Capture the cell that displays the provided text and extract its [x, y] central coordinate. 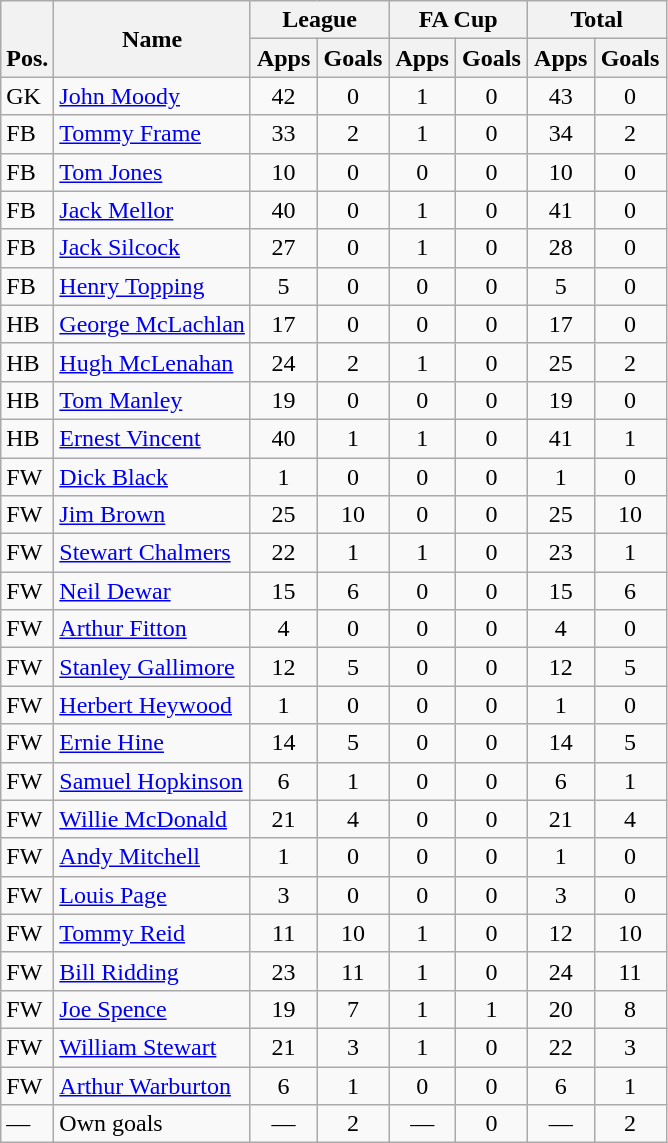
Arthur Fitton [152, 629]
Tommy Frame [152, 134]
Hugh McLenahan [152, 362]
Herbert Heywood [152, 705]
Pos. [28, 39]
7 [353, 1009]
Stewart Chalmers [152, 553]
GK [28, 96]
Total [596, 20]
League [320, 20]
William Stewart [152, 1047]
Name [152, 39]
42 [284, 96]
Tommy Reid [152, 933]
Jack Silcock [152, 248]
Louis Page [152, 895]
Ernie Hine [152, 743]
George McLachlan [152, 324]
FA Cup [458, 20]
Willie McDonald [152, 819]
Dick Black [152, 477]
Stanley Gallimore [152, 667]
33 [284, 134]
28 [560, 248]
Tom Jones [152, 172]
Tom Manley [152, 400]
Jack Mellor [152, 210]
Arthur Warburton [152, 1085]
34 [560, 134]
8 [630, 1009]
Samuel Hopkinson [152, 781]
20 [560, 1009]
Joe Spence [152, 1009]
Neil Dewar [152, 591]
Bill Ridding [152, 971]
43 [560, 96]
John Moody [152, 96]
Ernest Vincent [152, 438]
Own goals [152, 1124]
27 [284, 248]
Henry Topping [152, 286]
Jim Brown [152, 515]
Andy Mitchell [152, 857]
